For the text-containing cell, return its midpoint in (X, Y) coordinate format. 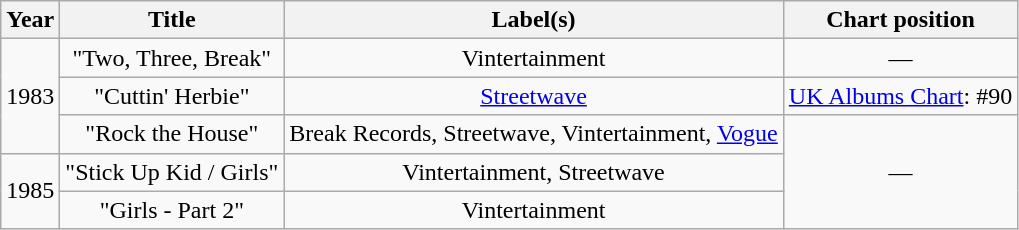
Vintertainment, Streetwave (534, 172)
UK Albums Chart: #90 (900, 96)
Title (172, 20)
Streetwave (534, 96)
Label(s) (534, 20)
1985 (30, 191)
"Girls - Part 2" (172, 210)
1983 (30, 96)
"Stick Up Kid / Girls" (172, 172)
"Cuttin' Herbie" (172, 96)
"Rock the House" (172, 134)
Break Records, Streetwave, Vintertainment, Vogue (534, 134)
Chart position (900, 20)
"Two, Three, Break" (172, 58)
Year (30, 20)
